Output the (x, y) coordinate of the center of the cell containing the given text.  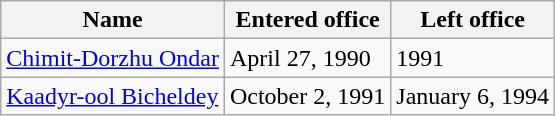
April 27, 1990 (307, 58)
Left office (473, 20)
Kaadyr-ool Bicheldey (113, 96)
January 6, 1994 (473, 96)
Name (113, 20)
Chimit-Dorzhu Ondar (113, 58)
October 2, 1991 (307, 96)
Entered office (307, 20)
1991 (473, 58)
